Capture the cell that displays the provided text and extract its [X, Y] central coordinate. 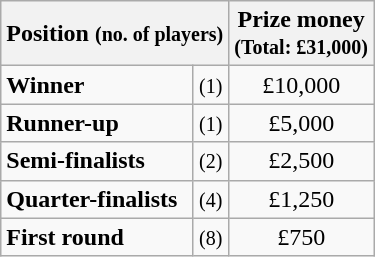
Winner [97, 85]
Prize money(Total: £31,000) [302, 34]
£5,000 [302, 123]
(8) [211, 237]
Semi-finalists [97, 161]
£2,500 [302, 161]
Runner-up [97, 123]
First round [97, 237]
Position (no. of players) [115, 34]
Quarter-finalists [97, 199]
£750 [302, 237]
£10,000 [302, 85]
(4) [211, 199]
£1,250 [302, 199]
(2) [211, 161]
